Output the [x, y] coordinate of the center of the cell containing the given text.  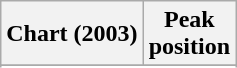
Peakposition [189, 34]
Chart (2003) [72, 34]
